For the text-containing cell, return its midpoint in [x, y] coordinate format. 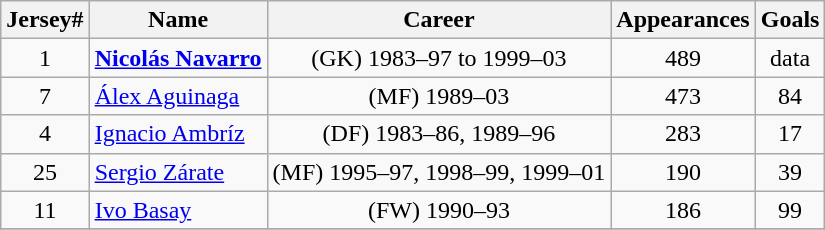
(DF) 1983–86, 1989–96 [439, 134]
Sergio Zárate [178, 172]
489 [683, 58]
Name [178, 20]
(FW) 1990–93 [439, 210]
(MF) 1989–03 [439, 96]
99 [790, 210]
Nicolás Navarro [178, 58]
17 [790, 134]
190 [683, 172]
Appearances [683, 20]
Álex Aguinaga [178, 96]
473 [683, 96]
39 [790, 172]
4 [45, 134]
186 [683, 210]
(GK) 1983–97 to 1999–03 [439, 58]
11 [45, 210]
Jersey# [45, 20]
7 [45, 96]
Career [439, 20]
84 [790, 96]
Ivo Basay [178, 210]
283 [683, 134]
1 [45, 58]
Ignacio Ambríz [178, 134]
25 [45, 172]
data [790, 58]
(MF) 1995–97, 1998–99, 1999–01 [439, 172]
Goals [790, 20]
